From the cell containing the given text, extract its center point as (X, Y) coordinate. 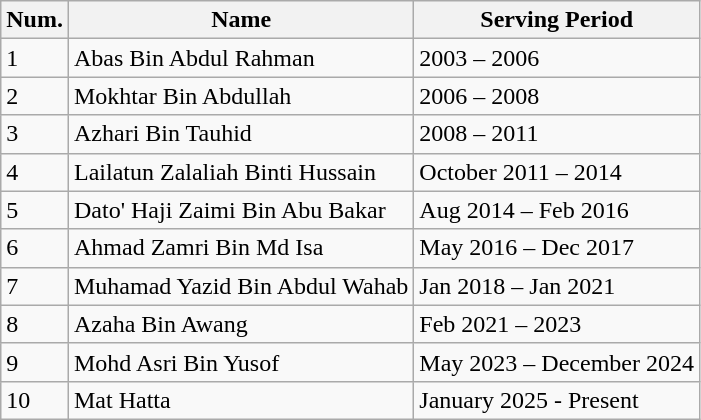
Feb 2021 – 2023 (557, 324)
Ahmad Zamri Bin Md Isa (240, 248)
2006 – 2008 (557, 96)
Aug 2014 – Feb 2016 (557, 210)
Azhari Bin Tauhid (240, 134)
10 (35, 400)
May 2016 – Dec 2017 (557, 248)
6 (35, 248)
Muhamad Yazid Bin Abdul Wahab (240, 286)
2008 – 2011 (557, 134)
9 (35, 362)
Name (240, 20)
Abas Bin Abdul Rahman (240, 58)
Mat Hatta (240, 400)
Jan 2018 – Jan 2021 (557, 286)
Azaha Bin Awang (240, 324)
May 2023 – December 2024 (557, 362)
Dato' Haji Zaimi Bin Abu Bakar (240, 210)
3 (35, 134)
Mokhtar Bin Abdullah (240, 96)
1 (35, 58)
5 (35, 210)
2 (35, 96)
January 2025 - Present (557, 400)
7 (35, 286)
October 2011 – 2014 (557, 172)
4 (35, 172)
8 (35, 324)
Mohd Asri Bin Yusof (240, 362)
Lailatun Zalaliah Binti Hussain (240, 172)
Serving Period (557, 20)
2003 – 2006 (557, 58)
Num. (35, 20)
